For the text-containing cell, return its midpoint in [X, Y] coordinate format. 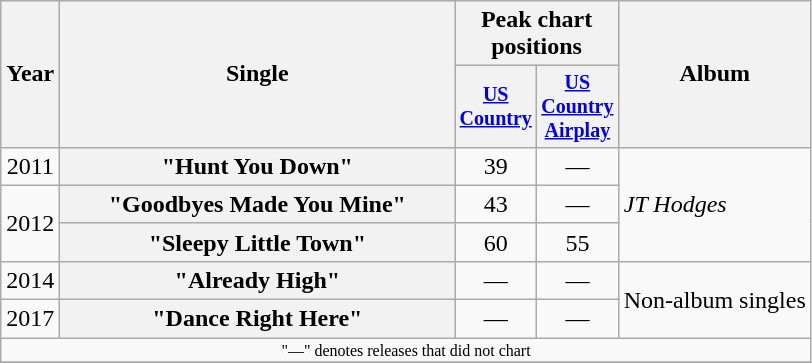
"Dance Right Here" [258, 319]
Year [30, 74]
US Country Airplay [578, 106]
43 [496, 204]
Peak chartpositions [536, 34]
"—" denotes releases that did not chart [406, 350]
39 [496, 166]
Non-album singles [714, 299]
"Already High" [258, 280]
JT Hodges [714, 204]
"Hunt You Down" [258, 166]
US Country [496, 106]
60 [496, 242]
"Sleepy Little Town" [258, 242]
2014 [30, 280]
55 [578, 242]
2017 [30, 319]
Single [258, 74]
Album [714, 74]
"Goodbyes Made You Mine" [258, 204]
2011 [30, 166]
2012 [30, 223]
